Scan for the cell matching the given text and deliver its (X, Y) coordinate at center. 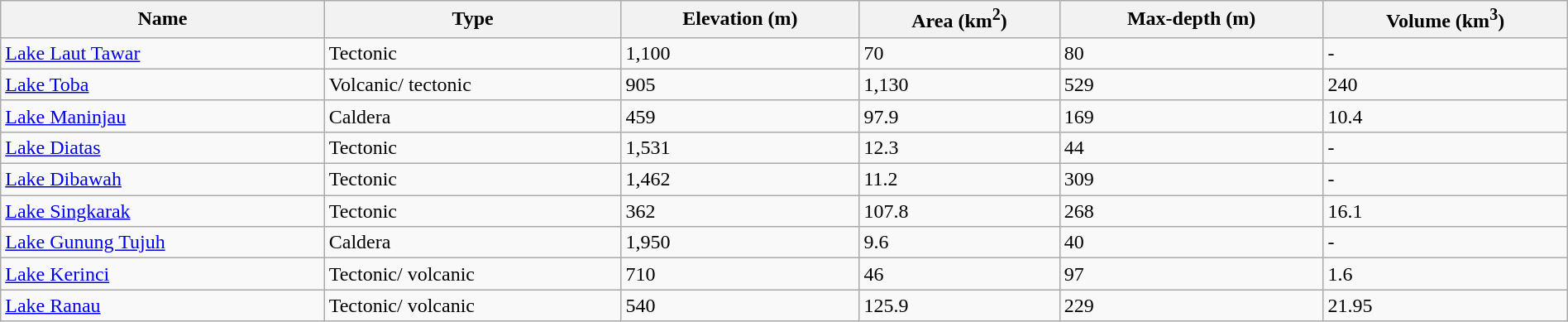
459 (740, 116)
1,531 (740, 147)
710 (740, 274)
107.8 (959, 211)
70 (959, 53)
125.9 (959, 305)
1,130 (959, 84)
268 (1191, 211)
529 (1191, 84)
309 (1191, 180)
1,462 (740, 180)
16.1 (1446, 211)
1,950 (740, 243)
169 (1191, 116)
Type (473, 20)
11.2 (959, 180)
Volume (km3) (1446, 20)
97.9 (959, 116)
Elevation (m) (740, 20)
362 (740, 211)
80 (1191, 53)
Lake Dibawah (162, 180)
Lake Toba (162, 84)
1,100 (740, 53)
40 (1191, 243)
Area (km2) (959, 20)
229 (1191, 305)
Volcanic/ tectonic (473, 84)
240 (1446, 84)
Lake Diatas (162, 147)
Lake Ranau (162, 305)
Lake Singkarak (162, 211)
Max-depth (m) (1191, 20)
Lake Maninjau (162, 116)
46 (959, 274)
Lake Gunung Tujuh (162, 243)
9.6 (959, 243)
97 (1191, 274)
Lake Laut Tawar (162, 53)
12.3 (959, 147)
21.95 (1446, 305)
540 (740, 305)
1.6 (1446, 274)
Name (162, 20)
Lake Kerinci (162, 274)
905 (740, 84)
44 (1191, 147)
10.4 (1446, 116)
